Locate the cell with the specified text and output its [X, Y] center coordinate. 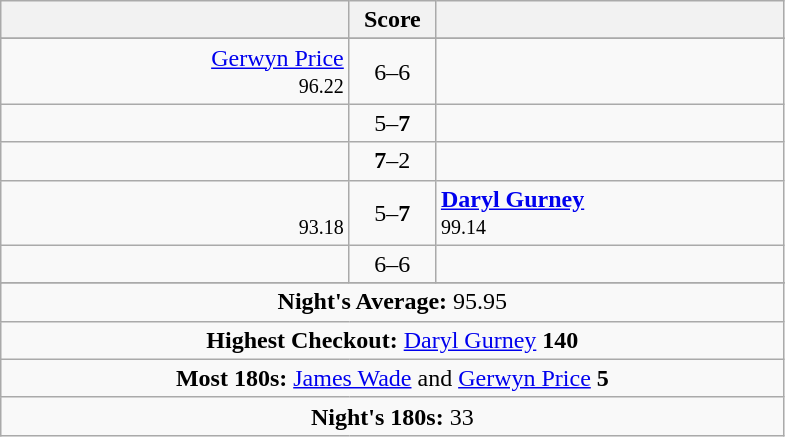
Daryl Gurney 99.14 [610, 212]
Gerwyn Price 96.22 [176, 72]
Most 180s: James Wade and Gerwyn Price 5 [392, 378]
Highest Checkout: Daryl Gurney 140 [392, 340]
Score [392, 20]
93.18 [176, 212]
7–2 [392, 161]
Night's Average: 95.95 [392, 302]
Night's 180s: 33 [392, 416]
